Determine the (x, y) coordinate at the center of the cell enclosing the given text.  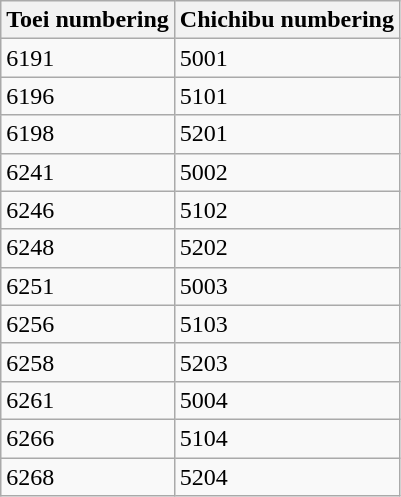
5204 (286, 477)
5201 (286, 134)
6198 (88, 134)
6268 (88, 477)
6256 (88, 324)
6266 (88, 438)
5104 (286, 438)
6261 (88, 400)
6196 (88, 96)
6251 (88, 286)
5101 (286, 96)
6191 (88, 58)
5203 (286, 362)
5103 (286, 324)
6246 (88, 210)
Toei numbering (88, 20)
6248 (88, 248)
6241 (88, 172)
5102 (286, 210)
Chichibu numbering (286, 20)
6258 (88, 362)
5002 (286, 172)
5001 (286, 58)
5004 (286, 400)
5003 (286, 286)
5202 (286, 248)
